Scan for the cell matching the given text and deliver its [X, Y] coordinate at center. 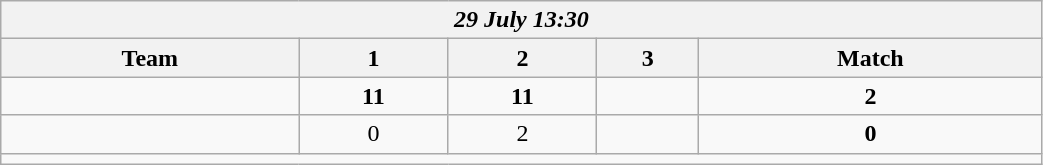
29 July 13:30 [522, 20]
3 [648, 58]
Match [870, 58]
Team [150, 58]
1 [374, 58]
